Capture the cell that displays the provided text and extract its (X, Y) central coordinate. 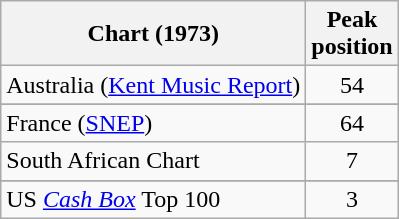
South African Chart (154, 161)
7 (352, 161)
Chart (1973) (154, 34)
64 (352, 123)
Peakposition (352, 34)
54 (352, 85)
3 (352, 199)
US Cash Box Top 100 (154, 199)
Australia (Kent Music Report) (154, 85)
France (SNEP) (154, 123)
